Pinpoint the cell where the given text exists, returning its [X, Y] midpoint coordinate. 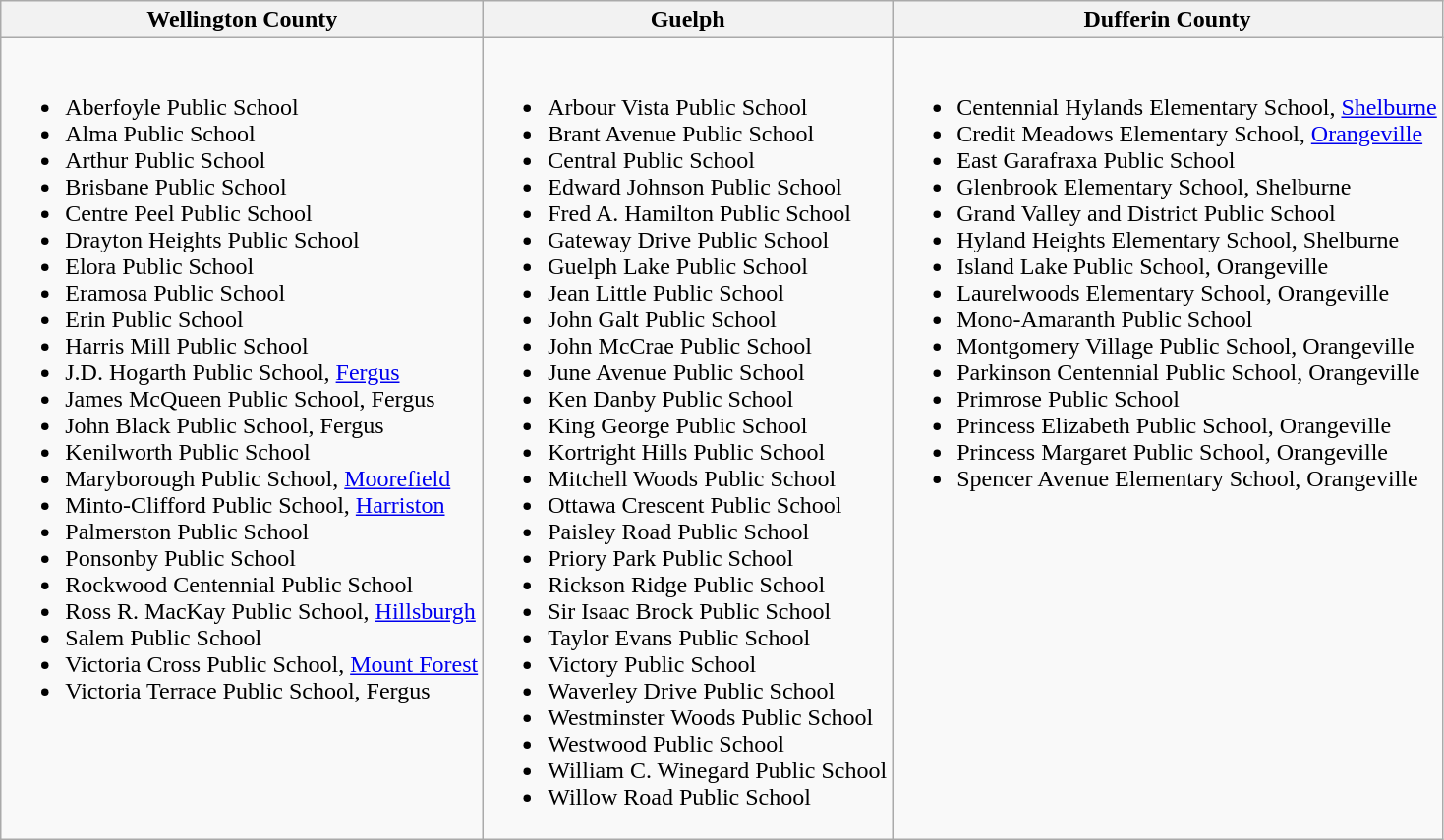
Dufferin County [1168, 20]
Guelph [688, 20]
Wellington County [242, 20]
